Output the [X, Y] coordinate of the center of the cell containing the given text.  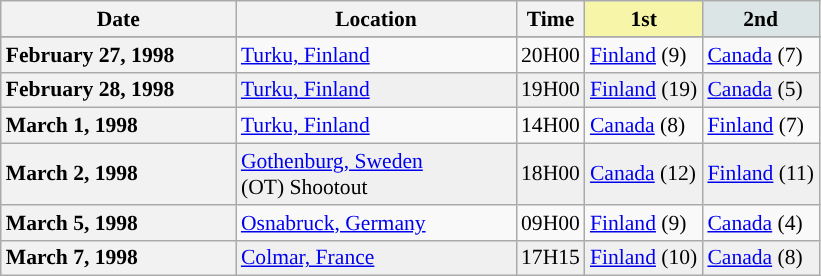
17H15 [550, 258]
March 7, 1998 [118, 258]
March 5, 1998 [118, 223]
Gothenburg, Sweden (OT) Shootout [376, 174]
Finland (11) [760, 174]
Date [118, 19]
Colmar, France [376, 258]
Finland (10) [644, 258]
19H00 [550, 90]
Canada (7) [760, 55]
Osnabruck, Germany [376, 223]
February 28, 1998 [118, 90]
Canada (4) [760, 223]
09H00 [550, 223]
March 2, 1998 [118, 174]
Time [550, 19]
March 1, 1998 [118, 126]
Canada (12) [644, 174]
Finland (7) [760, 126]
2nd [760, 19]
February 27, 1998 [118, 55]
Location [376, 19]
1st [644, 19]
Finland (19) [644, 90]
14H00 [550, 126]
18H00 [550, 174]
Canada (5) [760, 90]
20H00 [550, 55]
